Find where the given text appears and provide that cell's center as (x, y) coordinate. 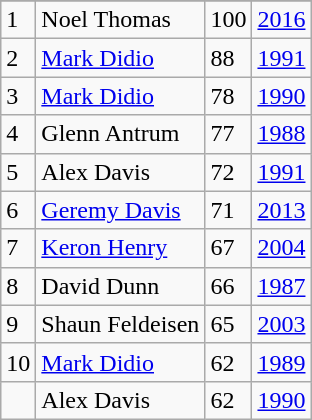
78 (228, 96)
Keron Henry (120, 248)
1989 (282, 362)
5 (18, 172)
2 (18, 58)
66 (228, 286)
1988 (282, 134)
Glenn Antrum (120, 134)
71 (228, 210)
4 (18, 134)
7 (18, 248)
Geremy Davis (120, 210)
David Dunn (120, 286)
9 (18, 324)
2003 (282, 324)
72 (228, 172)
3 (18, 96)
1 (18, 20)
67 (228, 248)
Shaun Feldeisen (120, 324)
88 (228, 58)
2013 (282, 210)
2004 (282, 248)
2016 (282, 20)
100 (228, 20)
65 (228, 324)
6 (18, 210)
Noel Thomas (120, 20)
10 (18, 362)
8 (18, 286)
1987 (282, 286)
77 (228, 134)
